Pinpoint the cell where the given text exists, returning its [X, Y] midpoint coordinate. 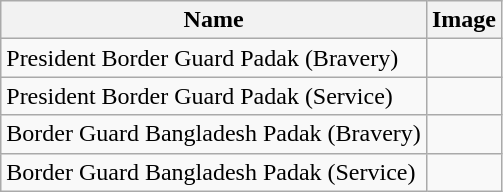
Name [214, 20]
Border Guard Bangladesh Padak (Bravery) [214, 134]
President Border Guard Padak (Bravery) [214, 58]
President Border Guard Padak (Service) [214, 96]
Image [464, 20]
Border Guard Bangladesh Padak (Service) [214, 172]
